Provide the [x, y] coordinate of the cell's center where the given text is located.  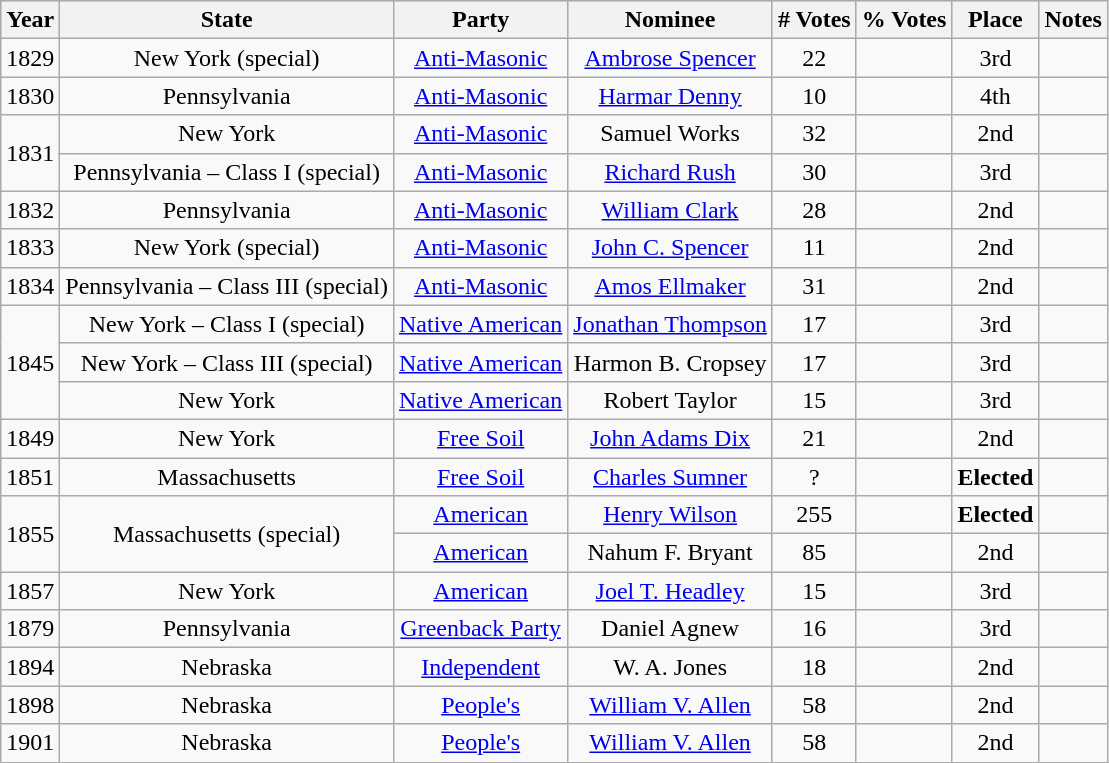
Jonathan Thompson [670, 324]
? [814, 477]
11 [814, 248]
22 [814, 58]
Robert Taylor [670, 400]
Pennsylvania – Class III (special) [227, 286]
Harmar Denny [670, 96]
28 [814, 210]
Independent [480, 667]
1829 [30, 58]
Henry Wilson [670, 515]
18 [814, 667]
1855 [30, 534]
New York – Class I (special) [227, 324]
W. A. Jones [670, 667]
Massachusetts (special) [227, 534]
# Votes [814, 20]
Daniel Agnew [670, 629]
Harmon B. Cropsey [670, 362]
Massachusetts [227, 477]
Pennsylvania – Class I (special) [227, 172]
Samuel Works [670, 134]
Joel T. Headley [670, 591]
1834 [30, 286]
1830 [30, 96]
1833 [30, 248]
Place [996, 20]
85 [814, 553]
1845 [30, 362]
Greenback Party [480, 629]
Richard Rush [670, 172]
1851 [30, 477]
4th [996, 96]
Nominee [670, 20]
Party [480, 20]
1901 [30, 743]
Charles Sumner [670, 477]
% Votes [904, 20]
Amos Ellmaker [670, 286]
255 [814, 515]
William Clark [670, 210]
1894 [30, 667]
Notes [1073, 20]
John C. Spencer [670, 248]
New York – Class III (special) [227, 362]
30 [814, 172]
Nahum F. Bryant [670, 553]
1879 [30, 629]
1831 [30, 153]
Ambrose Spencer [670, 58]
Year [30, 20]
John Adams Dix [670, 438]
32 [814, 134]
10 [814, 96]
16 [814, 629]
21 [814, 438]
1832 [30, 210]
1857 [30, 591]
1849 [30, 438]
31 [814, 286]
State [227, 20]
1898 [30, 705]
